Output the (X, Y) coordinate of the center of the cell containing the given text.  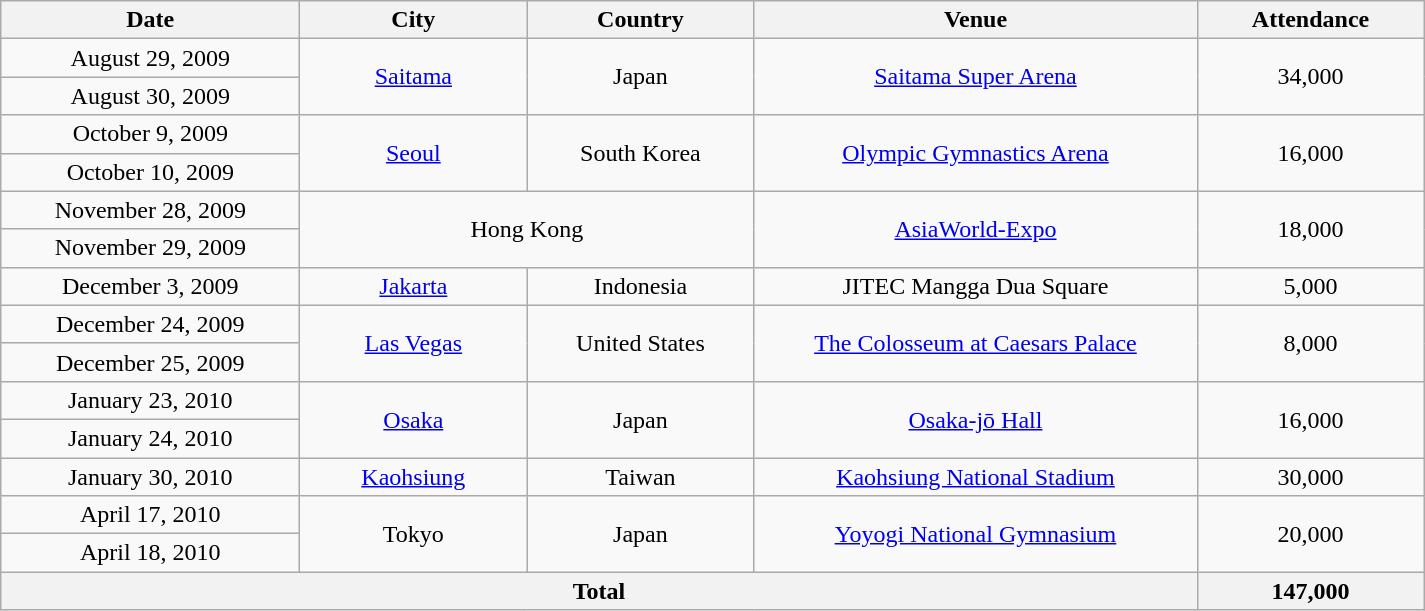
Kaohsiung (414, 477)
Country (640, 20)
November 28, 2009 (150, 210)
Indonesia (640, 286)
20,000 (1310, 534)
Seoul (414, 153)
Taiwan (640, 477)
Total (599, 591)
October 10, 2009 (150, 172)
December 25, 2009 (150, 362)
January 24, 2010 (150, 438)
Yoyogi National Gymnasium (976, 534)
October 9, 2009 (150, 134)
The Colosseum at Caesars Palace (976, 343)
Saitama Super Arena (976, 77)
December 24, 2009 (150, 324)
Venue (976, 20)
30,000 (1310, 477)
City (414, 20)
August 30, 2009 (150, 96)
18,000 (1310, 229)
JITEC Mangga Dua Square (976, 286)
April 18, 2010 (150, 553)
December 3, 2009 (150, 286)
January 23, 2010 (150, 400)
Attendance (1310, 20)
34,000 (1310, 77)
April 17, 2010 (150, 515)
Saitama (414, 77)
United States (640, 343)
5,000 (1310, 286)
Tokyo (414, 534)
Hong Kong (527, 229)
South Korea (640, 153)
Las Vegas (414, 343)
January 30, 2010 (150, 477)
Jakarta (414, 286)
AsiaWorld-Expo (976, 229)
147,000 (1310, 591)
August 29, 2009 (150, 58)
Kaohsiung National Stadium (976, 477)
Osaka (414, 419)
Date (150, 20)
November 29, 2009 (150, 248)
Olympic Gymnastics Arena (976, 153)
8,000 (1310, 343)
Osaka-jō Hall (976, 419)
